Identify which cell holds the provided text, then report its (x, y) central coordinate. 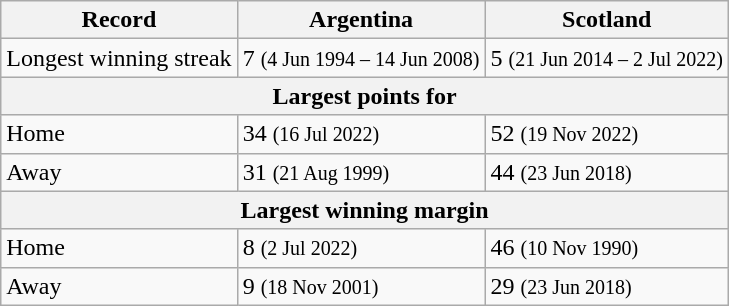
52 (19 Nov 2022) (606, 134)
44 (23 Jun 2018) (606, 172)
9 (18 Nov 2001) (361, 286)
7 (4 Jun 1994 – 14 Jun 2008) (361, 58)
34 (16 Jul 2022) (361, 134)
Largest points for (365, 96)
31 (21 Aug 1999) (361, 172)
Longest winning streak (119, 58)
46 (10 Nov 1990) (606, 248)
Scotland (606, 20)
29 (23 Jun 2018) (606, 286)
8 (2 Jul 2022) (361, 248)
5 (21 Jun 2014 – 2 Jul 2022) (606, 58)
Record (119, 20)
Largest winning margin (365, 210)
Argentina (361, 20)
